From the cell containing the given text, extract its center point as [X, Y] coordinate. 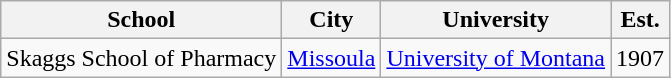
Skaggs School of Pharmacy [142, 58]
University of Montana [496, 58]
School [142, 20]
Est. [640, 20]
City [332, 20]
University [496, 20]
Missoula [332, 58]
1907 [640, 58]
